Provide the [x, y] coordinate of the cell's center where the given text is located.  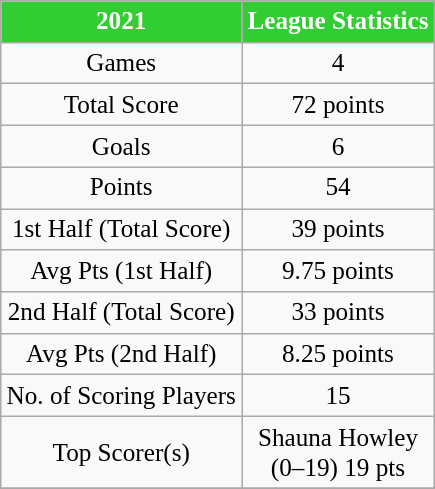
9.75 points [338, 271]
Shauna Howley(0–19) 19 pts [338, 452]
39 points [338, 229]
2nd Half (Total Score) [122, 313]
League Statistics [338, 22]
Goals [122, 146]
4 [338, 63]
1st Half (Total Score) [122, 229]
33 points [338, 313]
Points [122, 188]
8.25 points [338, 354]
15 [338, 396]
54 [338, 188]
Total Score [122, 105]
6 [338, 146]
2021 [122, 22]
No. of Scoring Players [122, 396]
Top Scorer(s) [122, 452]
Avg Pts (1st Half) [122, 271]
Games [122, 63]
72 points [338, 105]
Avg Pts (2nd Half) [122, 354]
